Output the (x, y) coordinate of the center of the cell containing the given text.  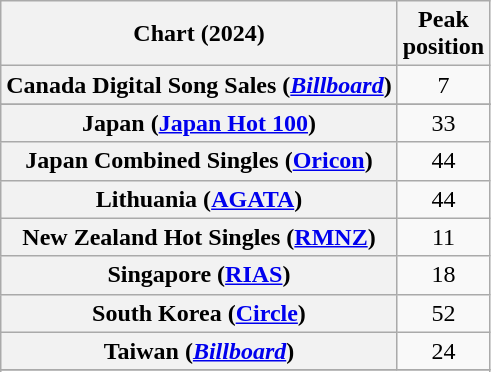
New Zealand Hot Singles (RMNZ) (199, 237)
Japan Combined Singles (Oricon) (199, 161)
24 (443, 351)
Chart (2024) (199, 34)
Peakposition (443, 34)
Canada Digital Song Sales (Billboard) (199, 85)
Singapore (RIAS) (199, 275)
11 (443, 237)
Japan (Japan Hot 100) (199, 123)
South Korea (Circle) (199, 313)
Taiwan (Billboard) (199, 351)
18 (443, 275)
Lithuania (AGATA) (199, 199)
7 (443, 85)
52 (443, 313)
33 (443, 123)
